Extract the [x, y] coordinate from the center of the cell holding the provided text.  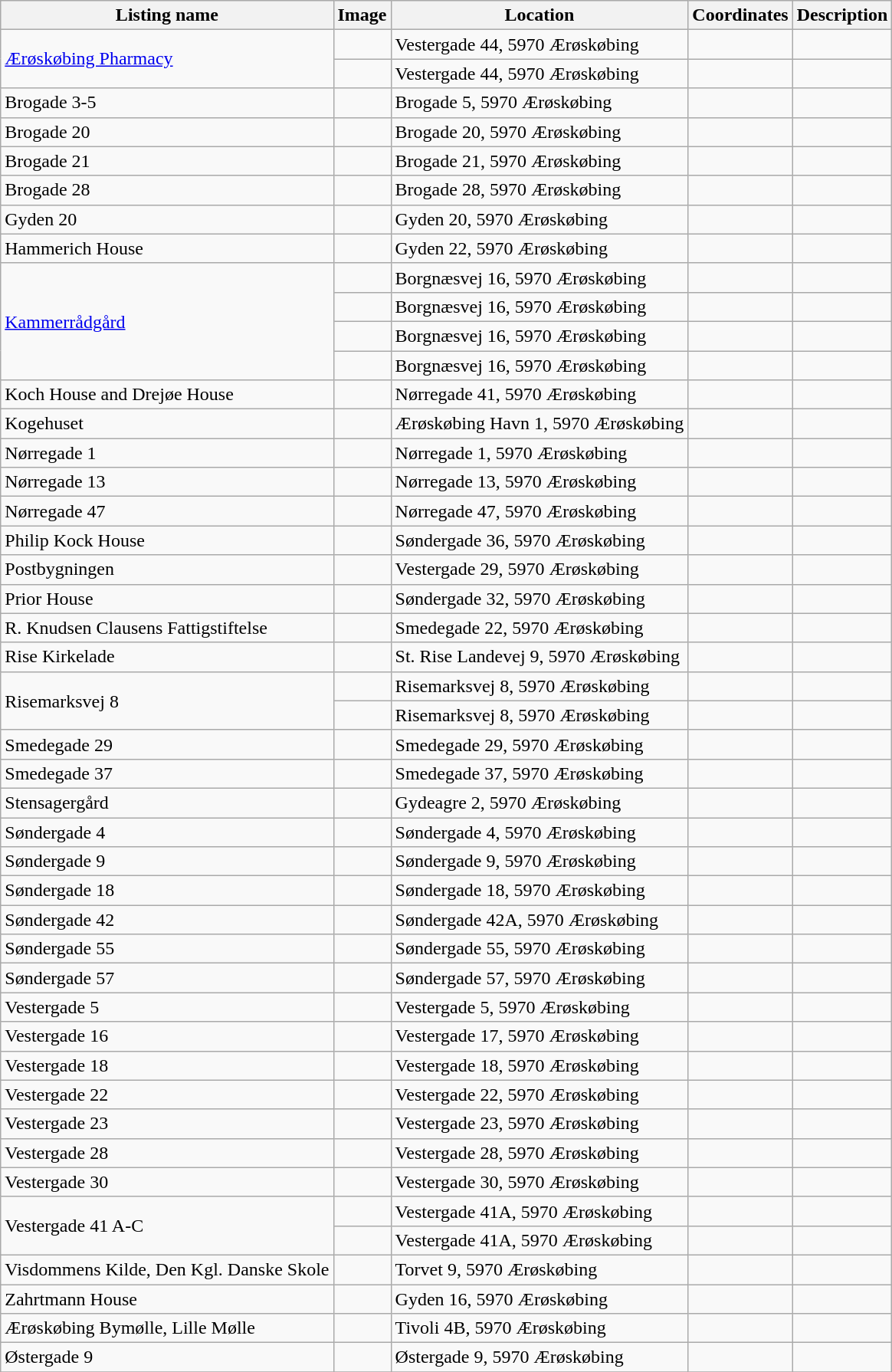
Vestergade 41 A-C [167, 1226]
Søndergade 4 [167, 832]
Coordinates [740, 15]
Vestergade 28 [167, 1153]
Søndergade 4, 5970 Ærøskøbing [539, 832]
Vestergade 18 [167, 1065]
Vestergade 5, 5970 Ærøskøbing [539, 1007]
Søndergade 42A, 5970 Ærøskøbing [539, 920]
Gydeagre 2, 5970 Ærøskøbing [539, 803]
Postbygningen [167, 569]
Vestergade 17, 5970 Ærøskøbing [539, 1036]
Vestergade 22 [167, 1095]
Torvet 9, 5970 Ærøskøbing [539, 1269]
Nørregade 1 [167, 453]
St. Rise Landevej 9, 5970 Ærøskøbing [539, 657]
Vestergade 30, 5970 Ærøskøbing [539, 1182]
Zahrtmann House [167, 1299]
Koch House and Drejøe House [167, 395]
Søndergade 32, 5970 Ærøskøbing [539, 599]
Nørregade 1, 5970 Ærøskøbing [539, 453]
Image [362, 15]
Brogade 28 [167, 190]
Smedegade 29 [167, 744]
Ærøskøbing Bymølle, Lille Mølle [167, 1328]
Nørregade 47 [167, 511]
Vestergade 28, 5970 Ærøskøbing [539, 1153]
Description [842, 15]
Kammerrådgård [167, 321]
Brogade 21, 5970 Ærøskøbing [539, 161]
Søndergade 55, 5970 Ærøskøbing [539, 949]
Gyden 22, 5970 Ærøskøbing [539, 248]
Gyden 20 [167, 219]
Vestergade 23 [167, 1124]
Nørregade 47, 5970 Ærøskøbing [539, 511]
Søndergade 36, 5970 Ærøskøbing [539, 540]
Gyden 16, 5970 Ærøskøbing [539, 1299]
Søndergade 42 [167, 920]
Vestergade 16 [167, 1036]
Listing name [167, 15]
Ærøskøbing Pharmacy [167, 59]
Søndergade 55 [167, 949]
Smedegade 29, 5970 Ærøskøbing [539, 744]
Vestergade 23, 5970 Ærøskøbing [539, 1124]
Tivoli 4B, 5970 Ærøskøbing [539, 1328]
Brogade 28, 5970 Ærøskøbing [539, 190]
Søndergade 18 [167, 891]
Ærøskøbing Havn 1, 5970 Ærøskøbing [539, 424]
Rise Kirkelade [167, 657]
Smedegade 37, 5970 Ærøskøbing [539, 773]
Brogade 3-5 [167, 103]
Prior House [167, 599]
Smedegade 22, 5970 Ærøskøbing [539, 628]
Brogade 20, 5970 Ærøskøbing [539, 132]
Nørregade 41, 5970 Ærøskøbing [539, 395]
Visdommens Kilde, Den Kgl. Danske Skole [167, 1269]
Philip Kock House [167, 540]
Søndergade 57, 5970 Ærøskøbing [539, 978]
Stensagergård [167, 803]
Brogade 5, 5970 Ærøskøbing [539, 103]
Søndergade 9 [167, 862]
Vestergade 22, 5970 Ærøskøbing [539, 1095]
Location [539, 15]
Østergade 9, 5970 Ærøskøbing [539, 1357]
Nørregade 13 [167, 482]
Nørregade 13, 5970 Ærøskøbing [539, 482]
Gyden 20, 5970 Ærøskøbing [539, 219]
Brogade 21 [167, 161]
Søndergade 18, 5970 Ærøskøbing [539, 891]
Risemarksvej 8 [167, 701]
Smedegade 37 [167, 773]
R. Knudsen Clausens Fattigstiftelse [167, 628]
Vestergade 18, 5970 Ærøskøbing [539, 1065]
Vestergade 30 [167, 1182]
Østergade 9 [167, 1357]
Kogehuset [167, 424]
Søndergade 57 [167, 978]
Vestergade 5 [167, 1007]
Vestergade 29, 5970 Ærøskøbing [539, 569]
Hammerich House [167, 248]
Brogade 20 [167, 132]
Søndergade 9, 5970 Ærøskøbing [539, 862]
